From the cell containing the given text, extract its center point as (x, y) coordinate. 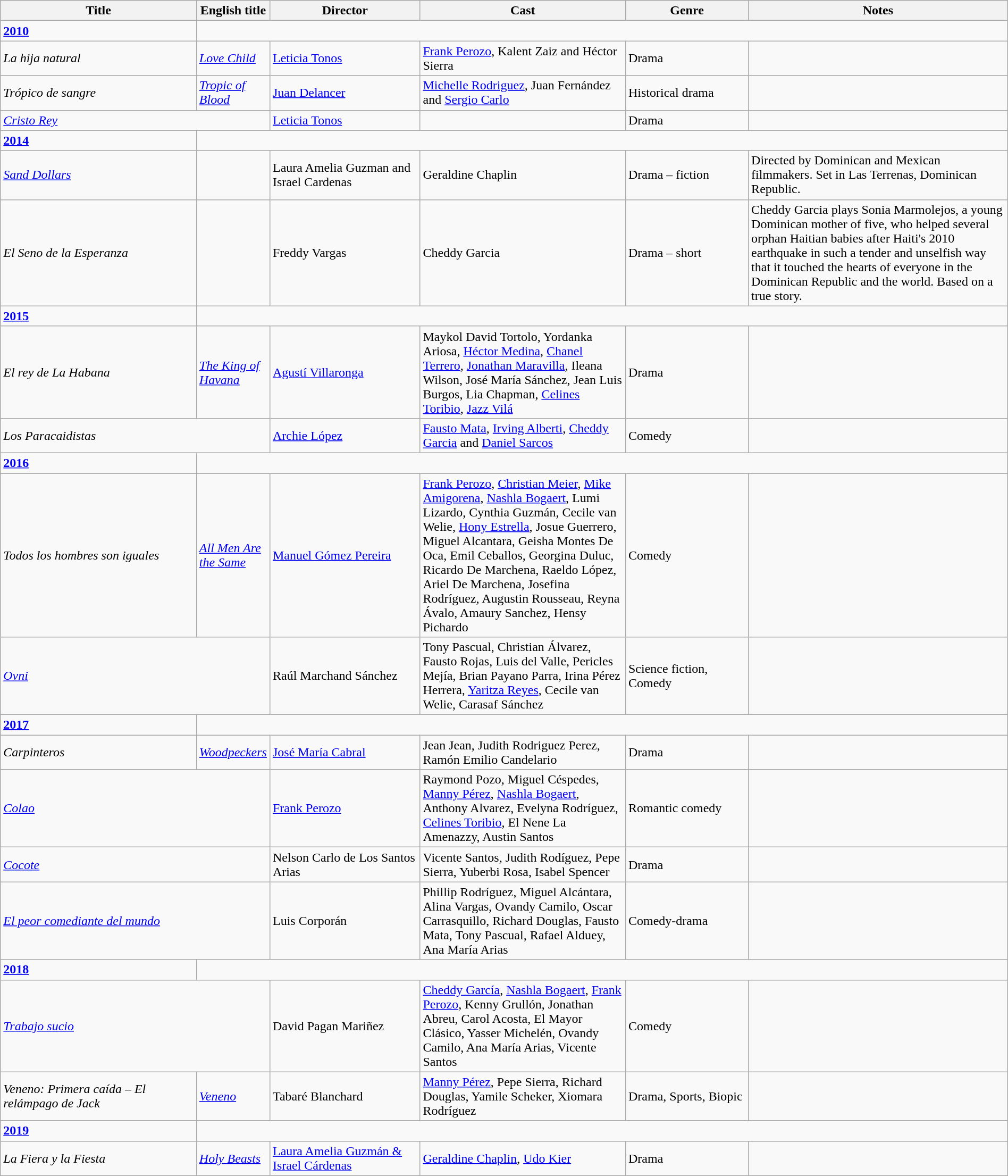
Trabajo sucio (135, 1025)
Manuel Gómez Pereira (345, 555)
El peor comediante del mundo (135, 921)
Notes (878, 11)
El Seno de la Esperanza (99, 253)
2017 (99, 725)
2019 (99, 1131)
2014 (99, 140)
Love Child (233, 59)
Sand Dollars (99, 175)
Tabaré Blanchard (345, 1096)
2015 (99, 316)
Laura Amelia Guzmán & Israel Cárdenas (345, 1158)
David Pagan Mariñez (345, 1025)
Drama, Sports, Biopic (687, 1096)
Vicente Santos, Judith Rodíguez, Pepe Sierra, Yuberbi Rosa, Isabel Spencer (523, 865)
Cocote (135, 865)
Genre (687, 11)
Manny Pérez, Pepe Sierra, Richard Douglas, Yamile Scheker, Xiomara Rodríguez (523, 1096)
2018 (99, 970)
Tropic of Blood (233, 93)
Romantic comedy (687, 808)
Archie López (345, 435)
Cast (523, 11)
Raymond Pozo, Miguel Céspedes, Manny Pérez, Nashla Bogaert, Anthony Alvarez, Evelyna Rodríguez, Celines Toribio, El Nene La Amenazzy, Austin Santos (523, 808)
Director (345, 11)
Todos los hombres son iguales (99, 555)
La hija natural (99, 59)
Woodpeckers (233, 752)
Trópico de sangre (99, 93)
Holy Beasts (233, 1158)
El rey de La Habana (99, 372)
Nelson Carlo de Los Santos Arias (345, 865)
Historical drama (687, 93)
Laura Amelia Guzman and Israel Cardenas (345, 175)
Carpinteros (99, 752)
Luis Corporán (345, 921)
Comedy-drama (687, 921)
Geraldine Chaplin (523, 175)
The King of Havana (233, 372)
Frank Perozo (345, 808)
Title (99, 11)
Ovni (135, 676)
Fausto Mata, Irving Alberti, Cheddy Garcia and Daniel Sarcos (523, 435)
Directed by Dominican and Mexican filmmakers. Set in Las Terrenas, Dominican Republic. (878, 175)
Raúl Marchand Sánchez (345, 676)
Drama – short (687, 253)
Veneno (233, 1096)
Los Paracaidistas (135, 435)
Cheddy Garcia (523, 253)
Veneno: Primera caída – El relámpago de Jack (99, 1096)
Geraldine Chaplin, Udo Kier (523, 1158)
Jean Jean, Judith Rodriguez Perez, Ramón Emilio Candelario (523, 752)
2010 (99, 31)
Cristo Rey (135, 120)
Drama – fiction (687, 175)
English title (233, 11)
José María Cabral (345, 752)
Colao (135, 808)
2016 (99, 463)
Juan Delancer (345, 93)
Agustí Villaronga (345, 372)
La Fiera y la Fiesta (99, 1158)
Michelle Rodriguez, Juan Fernández and Sergio Carlo (523, 93)
All Men Are the Same (233, 555)
Science fiction, Comedy (687, 676)
Frank Perozo, Kalent Zaiz and Héctor Sierra (523, 59)
Freddy Vargas (345, 253)
